Extract the (X, Y) coordinate from the center of the cell holding the provided text.  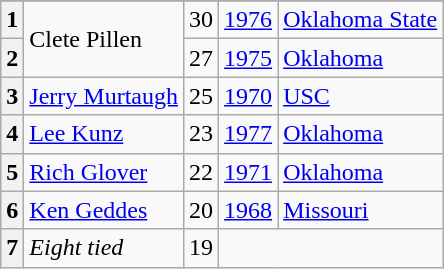
1971 (248, 172)
7 (12, 248)
1975 (248, 58)
Lee Kunz (104, 134)
Clete Pillen (104, 39)
4 (12, 134)
20 (202, 210)
1968 (248, 210)
Missouri (360, 210)
6 (12, 210)
25 (202, 96)
23 (202, 134)
Jerry Murtaugh (104, 96)
30 (202, 20)
1976 (248, 20)
1970 (248, 96)
Eight tied (104, 248)
USC (360, 96)
Oklahoma State (360, 20)
1977 (248, 134)
27 (202, 58)
19 (202, 248)
Ken Geddes (104, 210)
22 (202, 172)
1 (12, 20)
3 (12, 96)
5 (12, 172)
2 (12, 58)
Rich Glover (104, 172)
